Return (X, Y) of the center of cell containing provided text 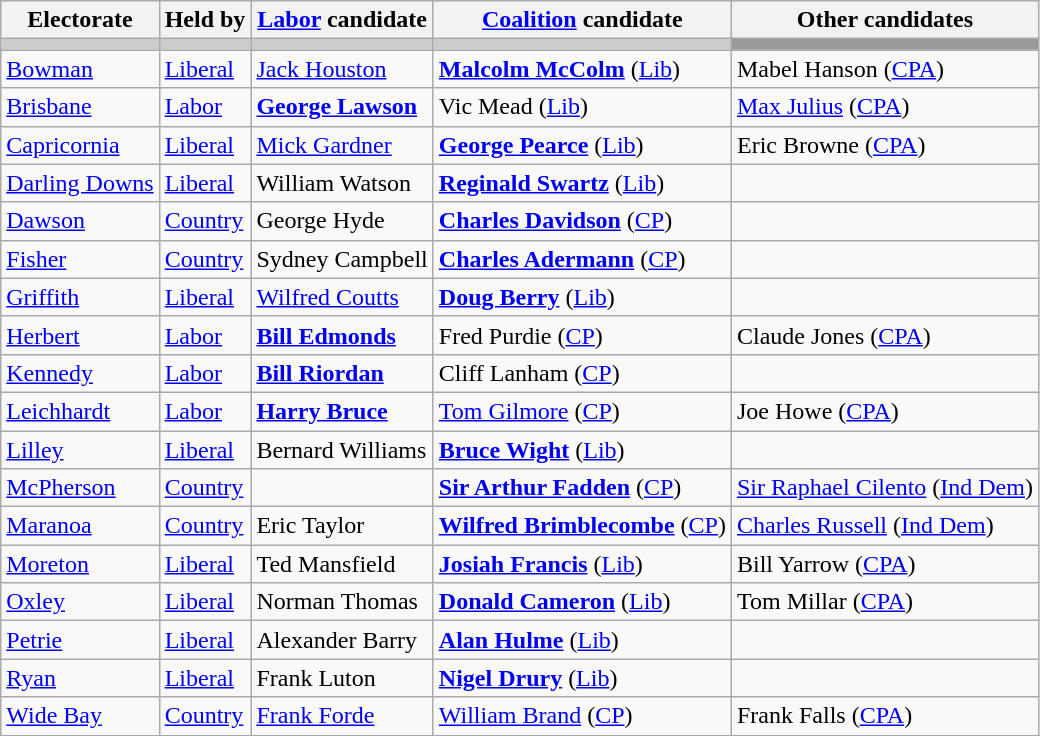
Griffith (80, 297)
Kennedy (80, 373)
Sir Arthur Fadden (CP) (582, 488)
Labor candidate (342, 20)
Tom Gilmore (CP) (582, 411)
Electorate (80, 20)
Ted Mansfield (342, 564)
Dawson (80, 221)
Tom Millar (CPA) (884, 602)
Wilfred Brimblecombe (CP) (582, 526)
Herbert (80, 335)
Max Julius (CPA) (884, 107)
Alexander Barry (342, 640)
Frank Luton (342, 678)
Coalition candidate (582, 20)
Eric Browne (CPA) (884, 145)
Brisbane (80, 107)
Maranoa (80, 526)
Donald Cameron (Lib) (582, 602)
Ryan (80, 678)
Bowman (80, 69)
Mick Gardner (342, 145)
Darling Downs (80, 183)
Bernard Williams (342, 449)
Fred Purdie (CP) (582, 335)
Frank Falls (CPA) (884, 716)
Leichhardt (80, 411)
Charles Davidson (CP) (582, 221)
Nigel Drury (Lib) (582, 678)
Charles Russell (Ind Dem) (884, 526)
Bruce Wight (Lib) (582, 449)
Josiah Francis (Lib) (582, 564)
Moreton (80, 564)
George Hyde (342, 221)
Frank Forde (342, 716)
Fisher (80, 259)
Eric Taylor (342, 526)
Reginald Swartz (Lib) (582, 183)
Bill Edmonds (342, 335)
William Watson (342, 183)
Alan Hulme (Lib) (582, 640)
Norman Thomas (342, 602)
Wilfred Coutts (342, 297)
Sydney Campbell (342, 259)
Wide Bay (80, 716)
George Pearce (Lib) (582, 145)
Charles Adermann (CP) (582, 259)
Mabel Hanson (CPA) (884, 69)
Bill Riordan (342, 373)
Sir Raphael Cilento (Ind Dem) (884, 488)
Joe Howe (CPA) (884, 411)
Harry Bruce (342, 411)
Oxley (80, 602)
Held by (205, 20)
Lilley (80, 449)
Cliff Lanham (CP) (582, 373)
Other candidates (884, 20)
Vic Mead (Lib) (582, 107)
Petrie (80, 640)
William Brand (CP) (582, 716)
Jack Houston (342, 69)
Claude Jones (CPA) (884, 335)
Capricornia (80, 145)
Bill Yarrow (CPA) (884, 564)
Malcolm McColm (Lib) (582, 69)
Doug Berry (Lib) (582, 297)
George Lawson (342, 107)
McPherson (80, 488)
